From the cell containing the given text, extract its center point as [x, y] coordinate. 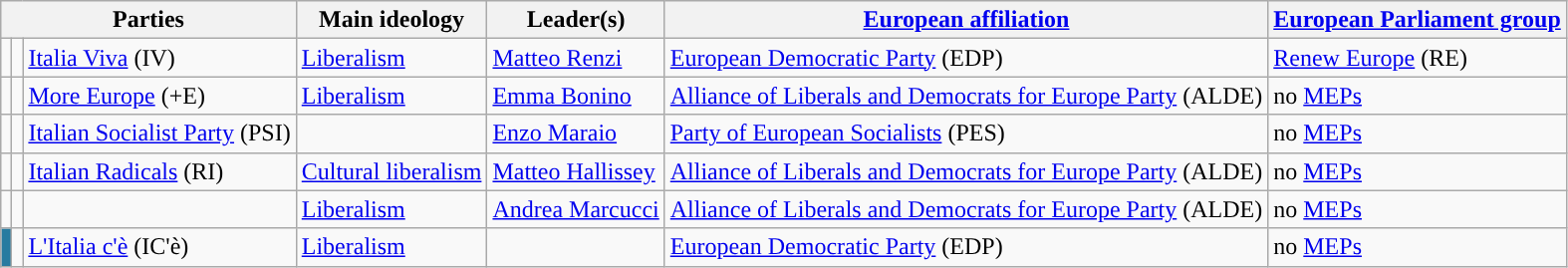
Enzo Maraio [576, 134]
Matteo Hallissey [576, 171]
Main ideology [392, 20]
More Europe (+E) [159, 96]
European Parliament group [1418, 20]
Renew Europe (RE) [1418, 58]
European affiliation [966, 20]
Party of European Socialists (PES) [966, 134]
Cultural liberalism [392, 171]
Leader(s) [576, 20]
Matteo Renzi [576, 58]
Italian Socialist Party (PSI) [159, 134]
Parties [148, 20]
Andrea Marcucci [576, 209]
Italia Viva (IV) [159, 58]
Emma Bonino [576, 96]
L'Italia c'è (IC'è) [159, 247]
Italian Radicals (RI) [159, 171]
